Locate the cell with the specified text and output its [x, y] center coordinate. 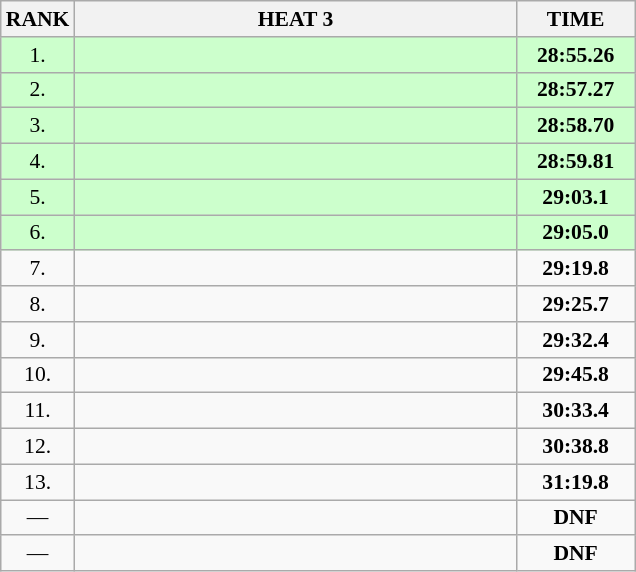
4. [38, 162]
5. [38, 197]
29:03.1 [576, 197]
29:32.4 [576, 340]
1. [38, 55]
13. [38, 482]
29:45.8 [576, 375]
10. [38, 375]
28:57.27 [576, 90]
31:19.8 [576, 482]
30:33.4 [576, 411]
RANK [38, 19]
3. [38, 126]
28:58.70 [576, 126]
29:05.0 [576, 233]
6. [38, 233]
29:25.7 [576, 304]
2. [38, 90]
TIME [576, 19]
29:19.8 [576, 269]
28:59.81 [576, 162]
30:38.8 [576, 447]
11. [38, 411]
28:55.26 [576, 55]
7. [38, 269]
HEAT 3 [295, 19]
12. [38, 447]
8. [38, 304]
9. [38, 340]
